Determine the [x, y] coordinate at the center of the cell enclosing the given text.  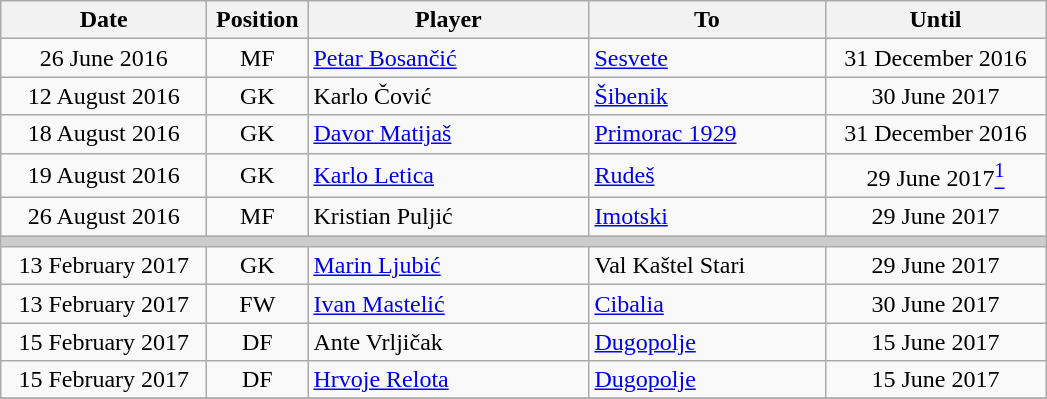
29 June 20171 [936, 176]
Hrvoje Relota [448, 380]
Date [104, 20]
Player [448, 20]
Imotski [707, 217]
Sesvete [707, 58]
26 August 2016 [104, 217]
Primorac 1929 [707, 134]
Until [936, 20]
Marin Ljubić [448, 266]
Cibalia [707, 304]
Val Kaštel Stari [707, 266]
To [707, 20]
19 August 2016 [104, 176]
Kristian Puljić [448, 217]
Position [258, 20]
18 August 2016 [104, 134]
Karlo Čović [448, 96]
26 June 2016 [104, 58]
Petar Bosančić [448, 58]
Ivan Mastelić [448, 304]
Davor Matijaš [448, 134]
Karlo Letica [448, 176]
FW [258, 304]
Šibenik [707, 96]
Rudeš [707, 176]
12 August 2016 [104, 96]
Ante Vrljičak [448, 342]
